Extract the [X, Y] coordinate from the center of the cell holding the provided text.  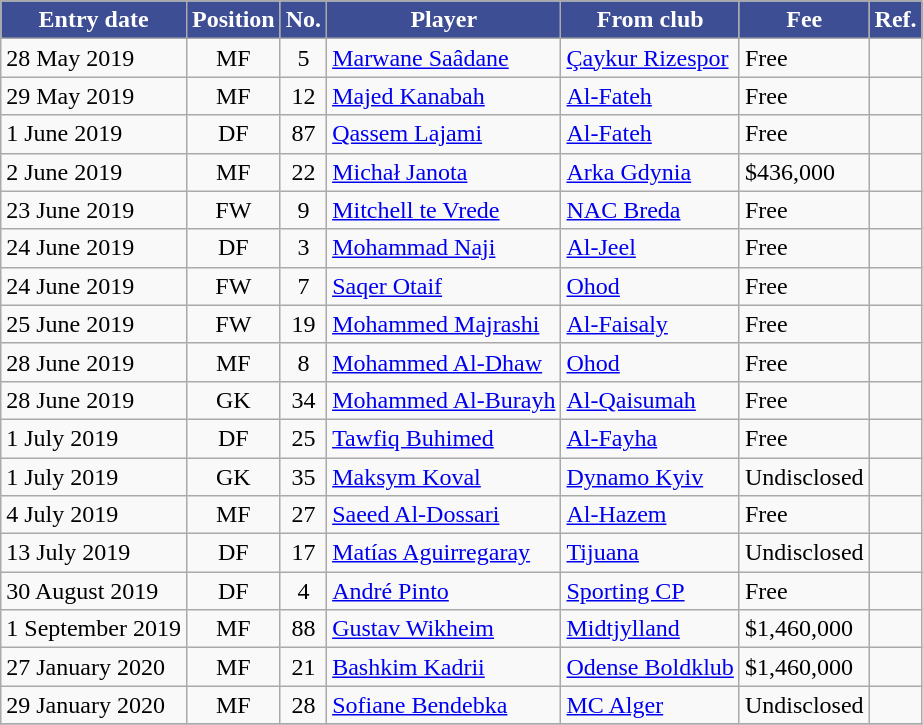
Mitchell te Vrede [444, 210]
Sofiane Bendebka [444, 705]
8 [303, 362]
Çaykur Rizespor [650, 58]
87 [303, 134]
27 January 2020 [94, 667]
27 [303, 515]
35 [303, 477]
Mohammed Al-Burayh [444, 400]
Arka Gdynia [650, 172]
28 May 2019 [94, 58]
Matías Aguirregaray [444, 553]
Odense Boldklub [650, 667]
Michał Janota [444, 172]
22 [303, 172]
1 September 2019 [94, 629]
4 July 2019 [94, 515]
30 August 2019 [94, 591]
Tijuana [650, 553]
Al-Fayha [650, 438]
19 [303, 324]
5 [303, 58]
13 July 2019 [94, 553]
29 May 2019 [94, 96]
Entry date [94, 20]
Al-Jeel [650, 248]
Al-Faisaly [650, 324]
Maksym Koval [444, 477]
Fee [804, 20]
34 [303, 400]
NAC Breda [650, 210]
25 [303, 438]
Midtjylland [650, 629]
3 [303, 248]
Marwane Saâdane [444, 58]
André Pinto [444, 591]
From club [650, 20]
Tawfiq Buhimed [444, 438]
88 [303, 629]
Gustav Wikheim [444, 629]
23 June 2019 [94, 210]
Dynamo Kyiv [650, 477]
Sporting CP [650, 591]
$436,000 [804, 172]
Ref. [896, 20]
Player [444, 20]
MC Alger [650, 705]
21 [303, 667]
Mohammed Majrashi [444, 324]
25 June 2019 [94, 324]
Al-Hazem [650, 515]
Mohammed Al-Dhaw [444, 362]
7 [303, 286]
Al-Qaisumah [650, 400]
Qassem Lajami [444, 134]
1 June 2019 [94, 134]
4 [303, 591]
2 June 2019 [94, 172]
Saqer Otaif [444, 286]
9 [303, 210]
29 January 2020 [94, 705]
Position [233, 20]
Majed Kanabah [444, 96]
Saeed Al-Dossari [444, 515]
12 [303, 96]
Mohammad Naji [444, 248]
17 [303, 553]
28 [303, 705]
Bashkim Kadrii [444, 667]
No. [303, 20]
